Detect which cell encompasses the target text, then output its (x, y) center coordinate. 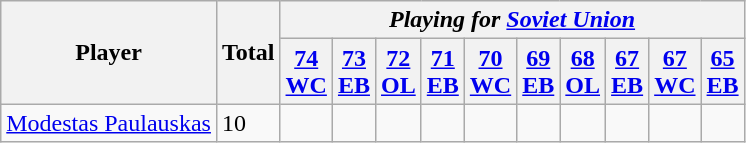
70WC (490, 72)
74WC (306, 72)
67WC (675, 72)
65EB (722, 72)
10 (248, 123)
73EB (354, 72)
69EB (538, 72)
Playing for Soviet Union (512, 20)
Player (109, 52)
Total (248, 52)
68OL (583, 72)
72OL (398, 72)
Modestas Paulauskas (109, 123)
67EB (628, 72)
71EB (442, 72)
